Output the [x, y] coordinate of the center of the cell containing the given text.  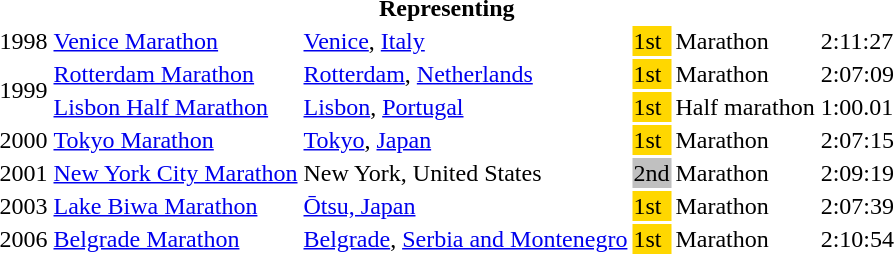
Venice, Italy [466, 41]
Tokyo Marathon [176, 140]
New York City Marathon [176, 173]
Lisbon Half Marathon [176, 107]
Half marathon [745, 107]
Tokyo, Japan [466, 140]
Rotterdam, Netherlands [466, 74]
Belgrade, Serbia and Montenegro [466, 239]
Lisbon, Portugal [466, 107]
Lake Biwa Marathon [176, 206]
New York, United States [466, 173]
Belgrade Marathon [176, 239]
Venice Marathon [176, 41]
Ōtsu, Japan [466, 206]
Rotterdam Marathon [176, 74]
2nd [652, 173]
